From the cell containing the given text, extract its center point as [x, y] coordinate. 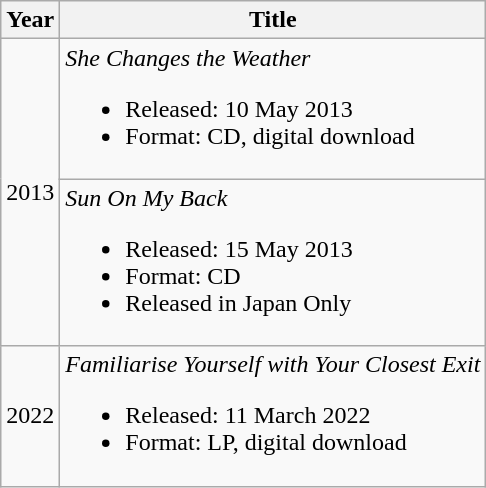
Title [273, 20]
2022 [30, 416]
Sun On My BackReleased: 15 May 2013Format: CDReleased in Japan Only [273, 262]
2013 [30, 192]
She Changes the WeatherReleased: 10 May 2013Format: CD, digital download [273, 109]
Year [30, 20]
Familiarise Yourself with Your Closest ExitReleased: 11 March 2022Format: LP, digital download [273, 416]
